Return the (X, Y) coordinate for the center point of the cell that contains the specified text.  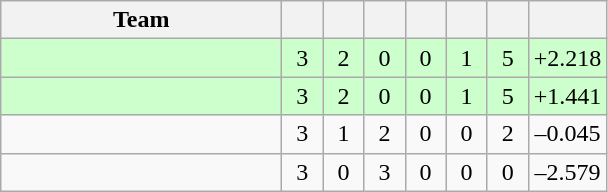
–2.579 (568, 172)
Team (142, 20)
+1.441 (568, 96)
–0.045 (568, 134)
+2.218 (568, 58)
